Find where the given text appears and provide that cell's center as (X, Y) coordinate. 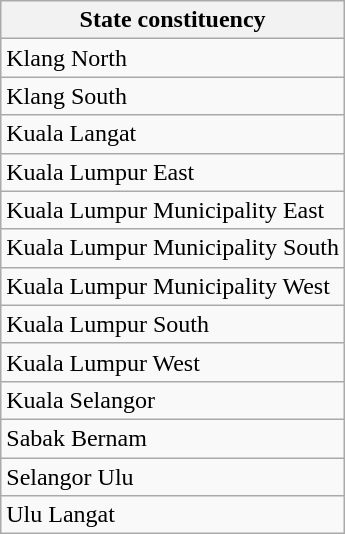
Kuala Lumpur Municipality East (173, 210)
Kuala Lumpur Municipality South (173, 248)
Kuala Lumpur West (173, 362)
Kuala Langat (173, 134)
Ulu Langat (173, 515)
Sabak Bernam (173, 438)
Klang North (173, 58)
Kuala Lumpur East (173, 172)
Selangor Ulu (173, 477)
Kuala Selangor (173, 400)
Kuala Lumpur Municipality West (173, 286)
Kuala Lumpur South (173, 324)
Klang South (173, 96)
State constituency (173, 20)
